Return (X, Y) of the center of cell containing provided text 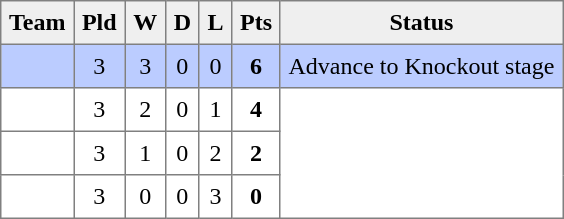
4 (256, 110)
6 (256, 66)
W (145, 23)
Status (421, 23)
Pld (100, 23)
Pts (256, 23)
L (216, 23)
D (182, 23)
Advance to Knockout stage (421, 66)
Team (38, 23)
